Find where the given text appears and provide that cell's center as [X, Y] coordinate. 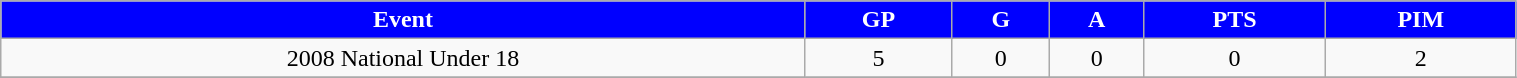
2008 National Under 18 [403, 58]
PIM [1420, 20]
Event [403, 20]
2 [1420, 58]
G [1001, 20]
5 [878, 58]
A [1097, 20]
GP [878, 20]
PTS [1235, 20]
